Extract the [X, Y] coordinate from the center of the cell holding the provided text.  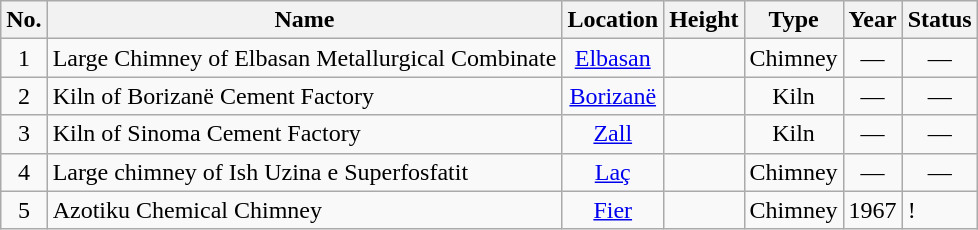
Borizanë [613, 96]
3 [24, 134]
Zall [613, 134]
2 [24, 96]
! [940, 210]
Large chimney of Ish Uzina e Superfosfatit [304, 172]
Elbasan [613, 58]
Kiln of Sinoma Cement Factory [304, 134]
Fier [613, 210]
Type [794, 20]
Large Chimney of Elbasan Metallurgical Combinate [304, 58]
5 [24, 210]
Height [704, 20]
Status [940, 20]
Azotiku Chemical Chimney [304, 210]
Name [304, 20]
Kiln of Borizanë Cement Factory [304, 96]
Year [872, 20]
Laç [613, 172]
4 [24, 172]
No. [24, 20]
1 [24, 58]
Location [613, 20]
1967 [872, 210]
